Pinpoint the cell where the given text exists, returning its (x, y) midpoint coordinate. 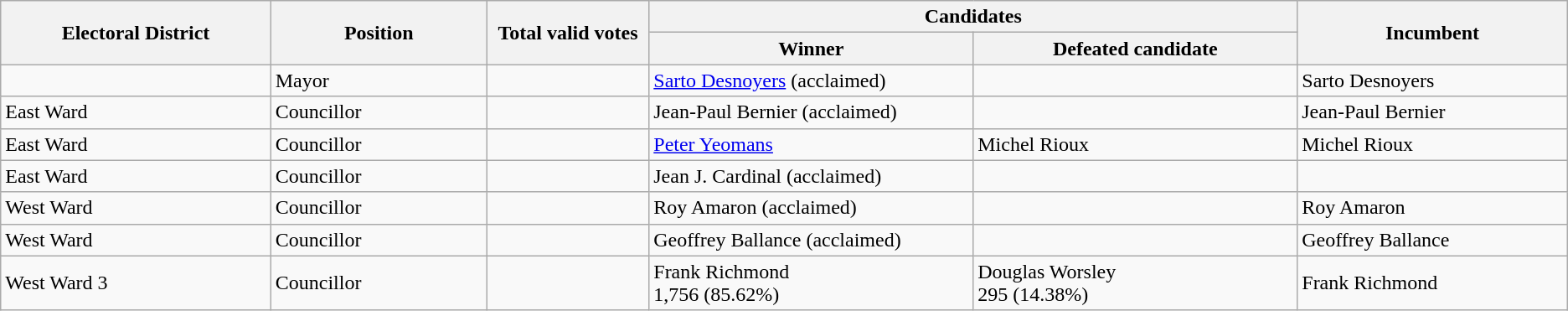
West Ward 3 (136, 283)
Incumbent (1432, 33)
Frank Richmond1,756 (85.62%) (811, 283)
Jean-Paul Bernier (1432, 112)
Defeated candidate (1136, 49)
Geoffrey Ballance (1432, 240)
Electoral District (136, 33)
Geoffrey Ballance (acclaimed) (811, 240)
Douglas Worsley295 (14.38%) (1136, 283)
Position (379, 33)
Peter Yeomans (811, 144)
Frank Richmond (1432, 283)
Jean J. Cardinal (acclaimed) (811, 176)
Roy Amaron (1432, 208)
Sarto Desnoyers (acclaimed) (811, 80)
Jean-Paul Bernier (acclaimed) (811, 112)
Winner (811, 49)
Sarto Desnoyers (1432, 80)
Candidates (973, 17)
Roy Amaron (acclaimed) (811, 208)
Total valid votes (568, 33)
Mayor (379, 80)
